From the cell containing the given text, extract its center point as (X, Y) coordinate. 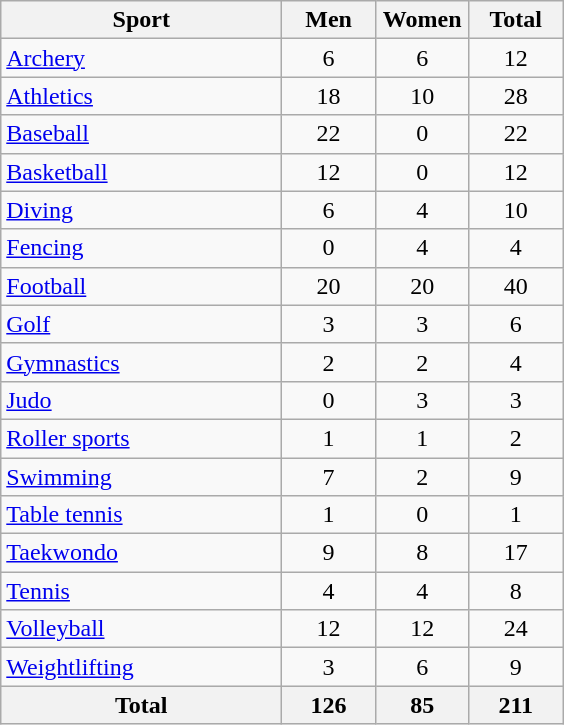
126 (329, 705)
Basketball (142, 172)
Swimming (142, 477)
Weightlifting (142, 667)
Football (142, 286)
17 (516, 553)
Tennis (142, 591)
Diving (142, 210)
211 (516, 705)
Volleyball (142, 629)
24 (516, 629)
Baseball (142, 134)
Golf (142, 324)
40 (516, 286)
Roller sports (142, 438)
18 (329, 96)
Taekwondo (142, 553)
28 (516, 96)
85 (422, 705)
Fencing (142, 248)
Archery (142, 58)
Sport (142, 20)
Table tennis (142, 515)
Gymnastics (142, 362)
Athletics (142, 96)
Judo (142, 400)
7 (329, 477)
Men (329, 20)
Women (422, 20)
